Scan for the cell matching the given text and deliver its (X, Y) coordinate at center. 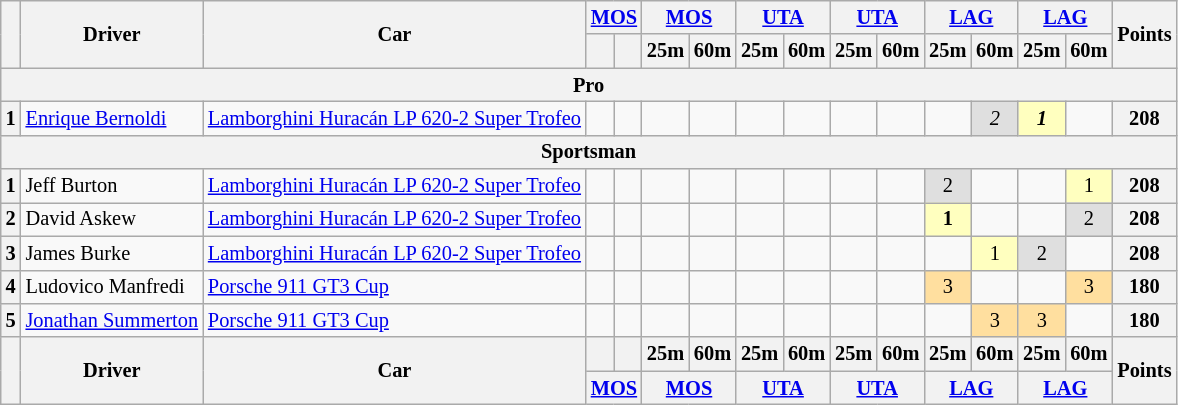
Jonathan Summerton (112, 320)
Pro (589, 85)
Enrique Bernoldi (112, 118)
Jeff Burton (112, 186)
5 (11, 320)
4 (11, 287)
James Burke (112, 253)
Sportsman (589, 152)
Ludovico Manfredi (112, 287)
David Askew (112, 219)
